Determine the (x, y) coordinate at the center of the cell enclosing the given text.  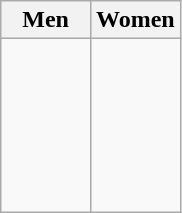
Men (46, 20)
Women (135, 20)
